Locate the cell with the specified text and output its [x, y] center coordinate. 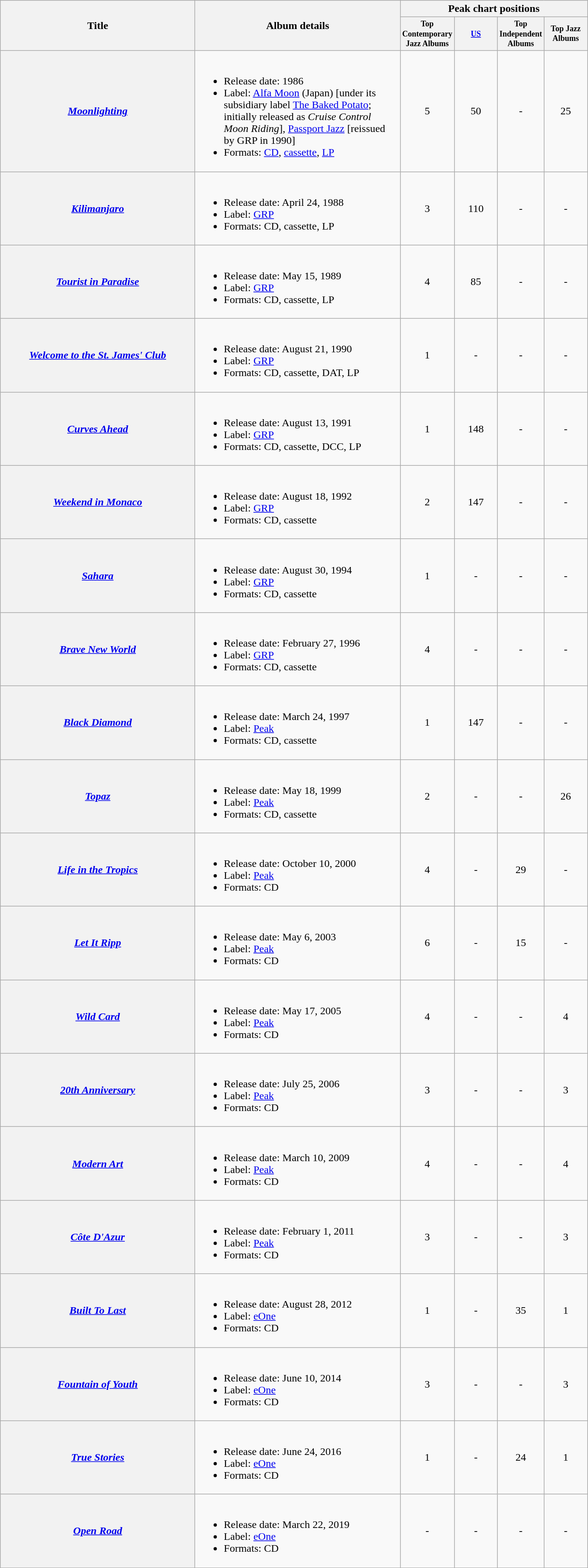
6 [427, 943]
US [476, 34]
Côte D'Azur [98, 1237]
Tourist in Paradise [98, 281]
Release date: March 24, 1997Label: PeakFormats: CD, cassette [298, 722]
Black Diamond [98, 722]
Open Road [98, 1531]
True Stories [98, 1458]
Release date: August 13, 1991Label: GRPFormats: CD, cassette, DCC, LP [298, 428]
Release date: June 24, 2016Label: eOneFormats: CD [298, 1458]
Welcome to the St. James' Club [98, 355]
Built To Last [98, 1311]
25 [566, 111]
110 [476, 208]
85 [476, 281]
Moonlighting [98, 111]
50 [476, 111]
Peak chart positions [494, 9]
Release date: July 25, 2006Label: PeakFormats: CD [298, 1090]
Top Jazz Albums [566, 34]
Brave New World [98, 649]
Release date: May 15, 1989Label: GRPFormats: CD, cassette, LP [298, 281]
Release date: March 10, 2009Label: PeakFormats: CD [298, 1164]
5 [427, 111]
Release date: August 28, 2012Label: eOneFormats: CD [298, 1311]
Release date: August 30, 1994Label: GRPFormats: CD, cassette [298, 575]
Sahara [98, 575]
Release date: May 18, 1999Label: PeakFormats: CD, cassette [298, 796]
Life in the Tropics [98, 870]
Release date: August 21, 1990Label: GRPFormats: CD, cassette, DAT, LP [298, 355]
Release date: April 24, 1988Label: GRPFormats: CD, cassette, LP [298, 208]
Release date: March 22, 2019Label: eOneFormats: CD [298, 1531]
Album details [298, 26]
Topaz [98, 796]
15 [521, 943]
148 [476, 428]
Let It Ripp [98, 943]
Fountain of Youth [98, 1384]
24 [521, 1458]
Title [98, 26]
Modern Art [98, 1164]
Release date: February 1, 2011Label: PeakFormats: CD [298, 1237]
Release date: October 10, 2000Label: PeakFormats: CD [298, 870]
Weekend in Monaco [98, 502]
Curves Ahead [98, 428]
Release date: May 6, 2003Label: PeakFormats: CD [298, 943]
Kilimanjaro [98, 208]
Top Contemporary Jazz Albums [427, 34]
Release date: May 17, 2005Label: PeakFormats: CD [298, 1017]
Release date: June 10, 2014Label: eOneFormats: CD [298, 1384]
35 [521, 1311]
20th Anniversary [98, 1090]
Wild Card [98, 1017]
Top Independent Albums [521, 34]
Release date: February 27, 1996Label: GRPFormats: CD, cassette [298, 649]
26 [566, 796]
29 [521, 870]
Release date: August 18, 1992Label: GRPFormats: CD, cassette [298, 502]
